From the cell containing the given text, extract its center point as (x, y) coordinate. 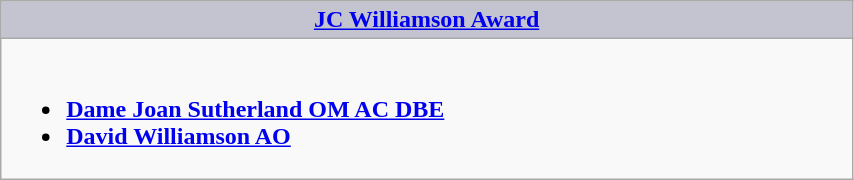
Dame Joan Sutherland OM AC DBEDavid Williamson AO (427, 109)
JC Williamson Award (427, 20)
